Output the (x, y) coordinate of the center of the cell containing the given text.  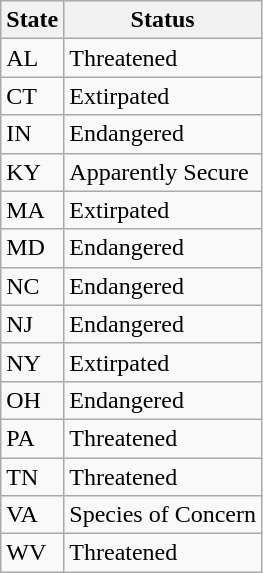
MA (32, 210)
IN (32, 134)
Status (163, 20)
MD (32, 248)
AL (32, 58)
NC (32, 286)
State (32, 20)
NY (32, 362)
TN (32, 477)
VA (32, 515)
Apparently Secure (163, 172)
KY (32, 172)
Species of Concern (163, 515)
NJ (32, 324)
CT (32, 96)
WV (32, 553)
PA (32, 438)
OH (32, 400)
